Scan for the cell matching the given text and deliver its [x, y] coordinate at center. 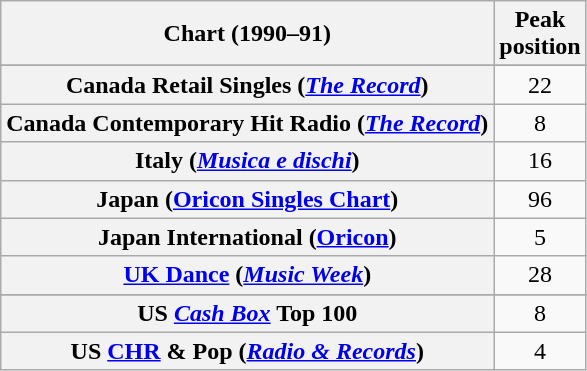
96 [540, 199]
US CHR & Pop (Radio & Records) [248, 351]
Japan International (Oricon) [248, 237]
Japan (Oricon Singles Chart) [248, 199]
4 [540, 351]
5 [540, 237]
US Cash Box Top 100 [248, 313]
16 [540, 161]
Peakposition [540, 34]
28 [540, 275]
UK Dance (Music Week) [248, 275]
22 [540, 85]
Chart (1990–91) [248, 34]
Italy (Musica e dischi) [248, 161]
Canada Retail Singles (The Record) [248, 85]
Canada Contemporary Hit Radio (The Record) [248, 123]
